Output the (x, y) coordinate of the center of the cell containing the given text.  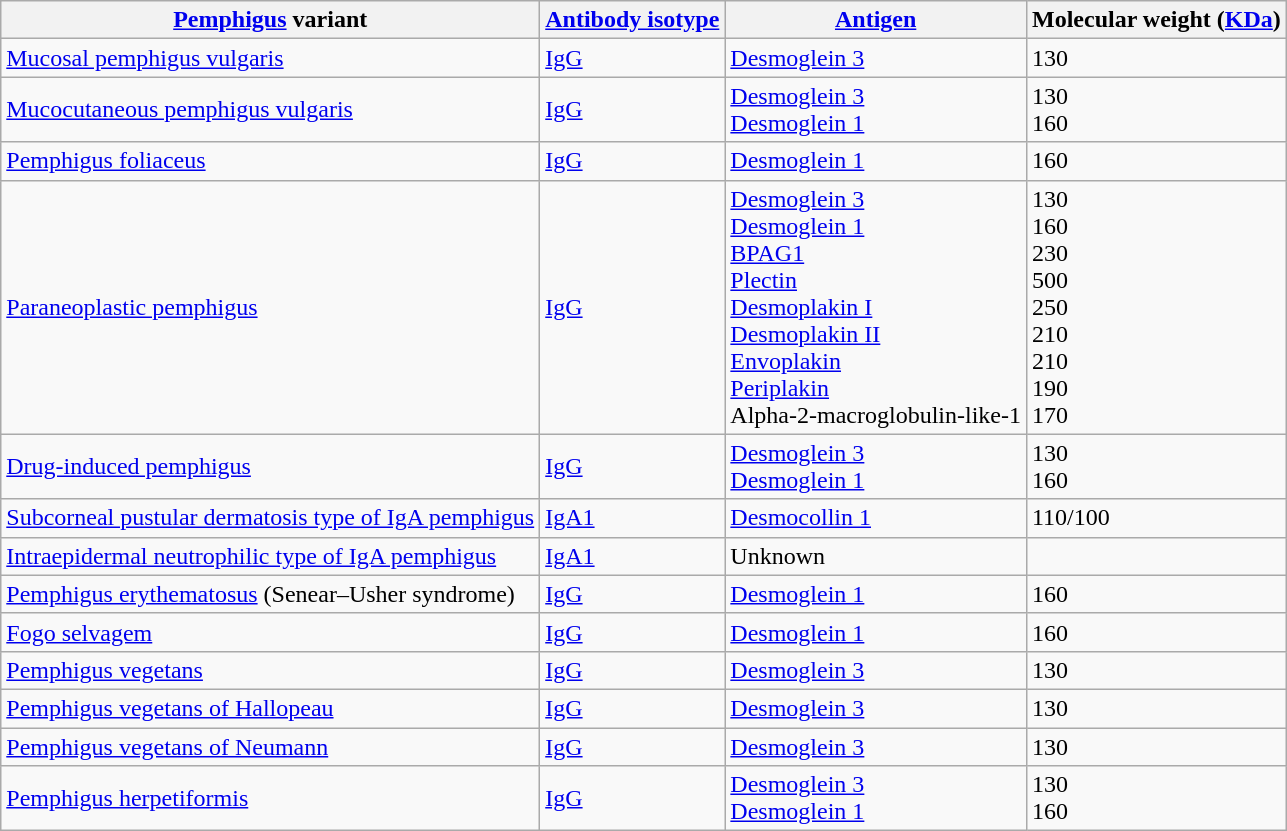
Drug-induced pemphigus (270, 466)
Desmocollin 1 (876, 518)
Antigen (876, 20)
Molecular weight (KDa) (1156, 20)
130160230500250210210190170 (1156, 307)
Pemphigus vegetans of Hallopeau (270, 708)
Fogo selvagem (270, 632)
Pemphigus vegetans of Neumann (270, 747)
Antibody isotype (632, 20)
Pemphigus erythematosus (Senear–Usher syndrome) (270, 594)
Desmoglein 3Desmoglein 1BPAG1PlectinDesmoplakin IDesmoplakin IIEnvoplakinPeriplakinAlpha-2-macroglobulin-like-1 (876, 307)
Pemphigus herpetiformis (270, 798)
Pemphigus variant (270, 20)
Mucosal pemphigus vulgaris (270, 58)
Intraepidermal neutrophilic type of IgA pemphigus (270, 556)
Pemphigus vegetans (270, 670)
Subcorneal pustular dermatosis type of IgA pemphigus (270, 518)
Mucocutaneous pemphigus vulgaris (270, 110)
110/100 (1156, 518)
Pemphigus foliaceus (270, 161)
Unknown (876, 556)
Paraneoplastic pemphigus (270, 307)
